From the cell containing the given text, extract its center point as [X, Y] coordinate. 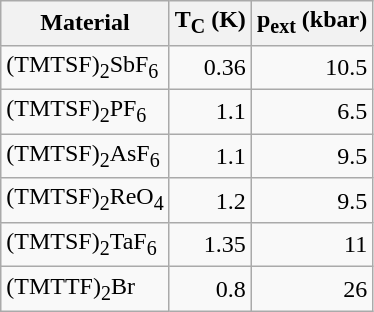
10.5 [312, 67]
(TMTSF)2PF6 [85, 111]
Material [85, 23]
(TMTTF)2Br [85, 289]
(TMTSF)2TaF6 [85, 244]
0.8 [210, 289]
11 [312, 244]
(TMTSF)2SbF6 [85, 67]
6.5 [312, 111]
TC (K) [210, 23]
pext (kbar) [312, 23]
(TMTSF)2ReO4 [85, 200]
1.2 [210, 200]
1.35 [210, 244]
(TMTSF)2AsF6 [85, 156]
26 [312, 289]
0.36 [210, 67]
